Pinpoint the cell where the given text exists, returning its [x, y] midpoint coordinate. 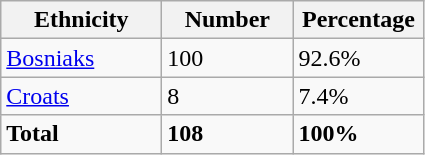
Number [228, 20]
92.6% [358, 58]
Croats [82, 96]
7.4% [358, 96]
Total [82, 134]
8 [228, 96]
Ethnicity [82, 20]
Percentage [358, 20]
100 [228, 58]
Bosniaks [82, 58]
108 [228, 134]
100% [358, 134]
